Identify which cell holds the provided text, then report its [X, Y] central coordinate. 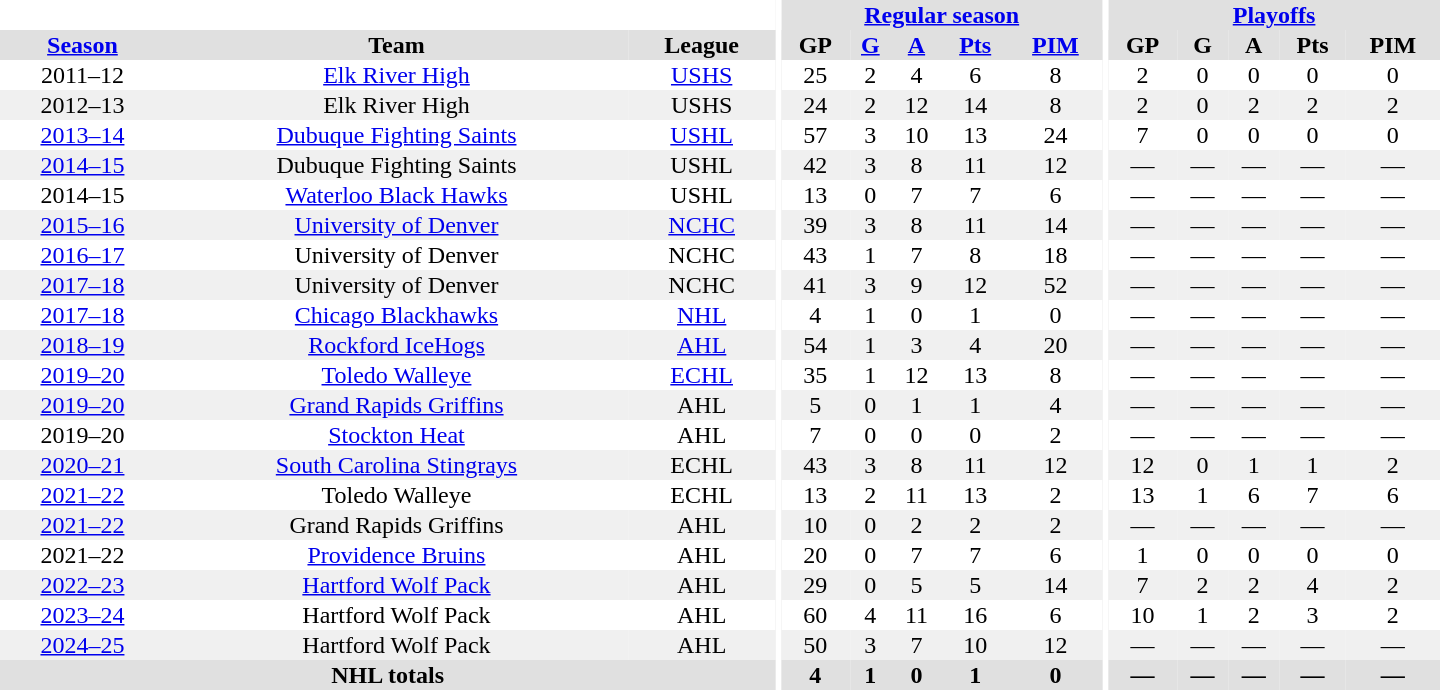
Chicago Blackhawks [396, 315]
16 [975, 615]
2023–24 [82, 615]
2022–23 [82, 585]
Season [82, 45]
2013–14 [82, 135]
Waterloo Black Hawks [396, 195]
2012–13 [82, 105]
Rockford IceHogs [396, 345]
Stockton Heat [396, 435]
Regular season [942, 15]
29 [816, 585]
South Carolina Stingrays [396, 465]
57 [816, 135]
Playoffs [1274, 15]
2018–19 [82, 345]
60 [816, 615]
50 [816, 645]
54 [816, 345]
Providence Bruins [396, 555]
52 [1055, 285]
2015–16 [82, 225]
Team [396, 45]
39 [816, 225]
League [702, 45]
2016–17 [82, 255]
2024–25 [82, 645]
18 [1055, 255]
9 [916, 285]
NHL totals [388, 675]
2020–21 [82, 465]
41 [816, 285]
42 [816, 165]
NHL [702, 315]
35 [816, 375]
2011–12 [82, 75]
25 [816, 75]
